Provide the (x, y) coordinate of the cell's center where the given text is located.  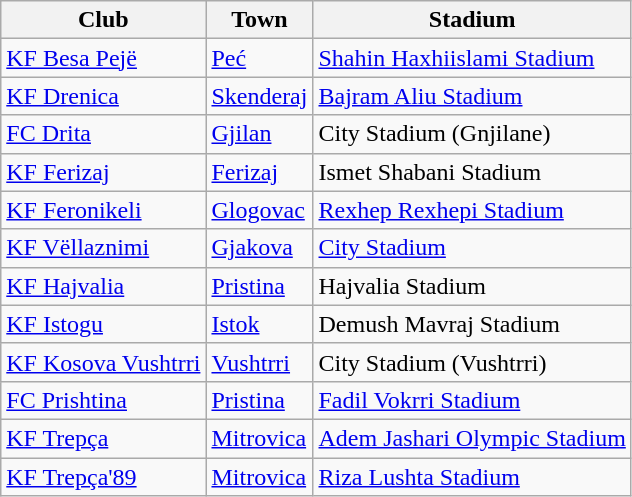
Fadil Vokrri Stadium (472, 400)
Gjakova (260, 248)
Gjilan (260, 134)
KF Hajvalia (104, 286)
KF Istogu (104, 324)
Istok (260, 324)
KF Kosova Vushtrri (104, 362)
Town (260, 20)
Demush Mavraj Stadium (472, 324)
Adem Jashari Olympic Stadium (472, 438)
Skenderaj (260, 96)
Club (104, 20)
City Stadium (Vushtrri) (472, 362)
City Stadium (Gnjilane) (472, 134)
Glogovac (260, 210)
KF Trepça'89 (104, 477)
KF Ferizaj (104, 172)
FC Prishtina (104, 400)
Ferizaj (260, 172)
Peć (260, 58)
KF Trepça (104, 438)
Ismet Shabani Stadium (472, 172)
City Stadium (472, 248)
Rexhep Rexhepi Stadium (472, 210)
Bajram Aliu Stadium (472, 96)
KF Drenica (104, 96)
FC Drita (104, 134)
Vushtrri (260, 362)
KF Besa Pejë (104, 58)
KF Feronikeli (104, 210)
Shahin Haxhiislami Stadium (472, 58)
KF Vëllaznimi (104, 248)
Hajvalia Stadium (472, 286)
Riza Lushta Stadium (472, 477)
Stadium (472, 20)
